Capture the cell that displays the provided text and extract its [x, y] central coordinate. 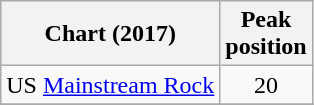
Peakposition [266, 34]
US Mainstream Rock [110, 85]
Chart (2017) [110, 34]
20 [266, 85]
